Capture the cell that displays the provided text and extract its (x, y) central coordinate. 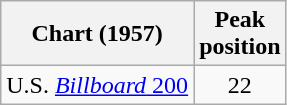
Chart (1957) (98, 34)
22 (240, 85)
U.S. Billboard 200 (98, 85)
Peakposition (240, 34)
